Find where the given text appears and provide that cell's center as (x, y) coordinate. 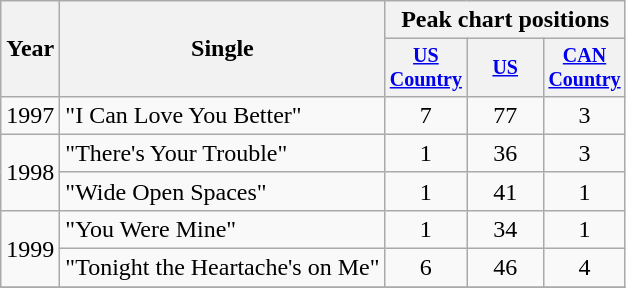
36 (506, 153)
6 (426, 268)
Peak chart positions (505, 20)
CAN Country (585, 68)
"Wide Open Spaces" (222, 191)
"You Were Mine" (222, 229)
Single (222, 49)
7 (426, 115)
"I Can Love You Better" (222, 115)
Year (30, 49)
US Country (426, 68)
34 (506, 229)
1997 (30, 115)
77 (506, 115)
US (506, 68)
"Tonight the Heartache's on Me" (222, 268)
1998 (30, 172)
"There's Your Trouble" (222, 153)
46 (506, 268)
4 (585, 268)
1999 (30, 248)
41 (506, 191)
